Scan for the cell matching the given text and deliver its (x, y) coordinate at center. 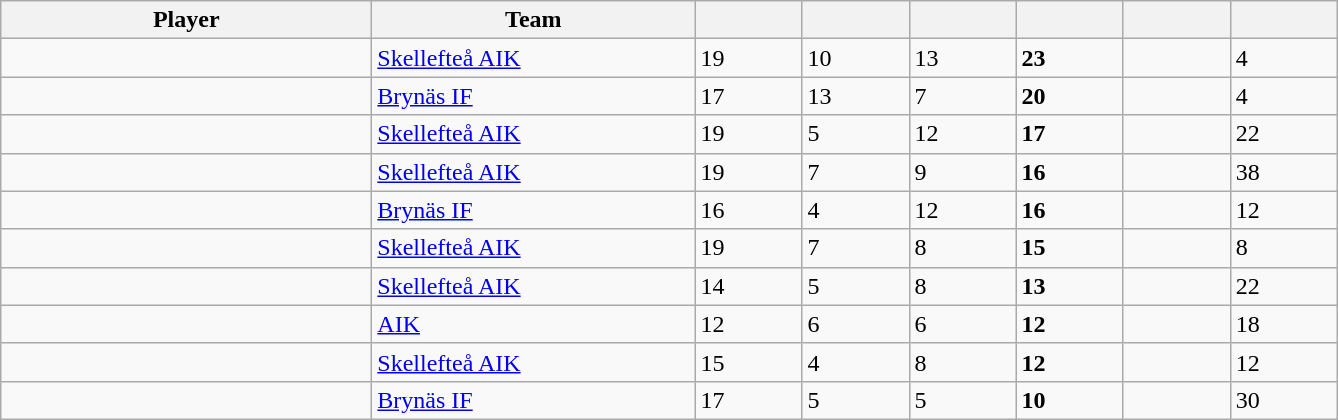
18 (1284, 324)
14 (748, 286)
Team (534, 20)
9 (962, 172)
38 (1284, 172)
AIK (534, 324)
20 (1070, 96)
Player (186, 20)
30 (1284, 400)
23 (1070, 58)
